Identify which cell holds the provided text, then report its [x, y] central coordinate. 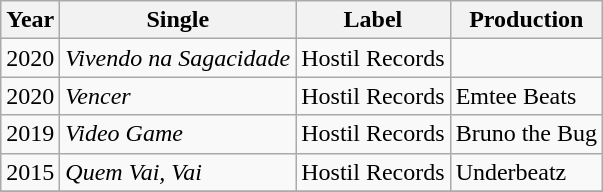
2015 [30, 172]
Production [526, 20]
Vivendo na Sagacidade [178, 58]
Video Game [178, 134]
Vencer [178, 96]
Label [373, 20]
2019 [30, 134]
Emtee Beats [526, 96]
Single [178, 20]
Underbeatz [526, 172]
Year [30, 20]
Bruno the Bug [526, 134]
Quem Vai, Vai [178, 172]
